Return the (X, Y) coordinate for the center point of the cell that contains the specified text.  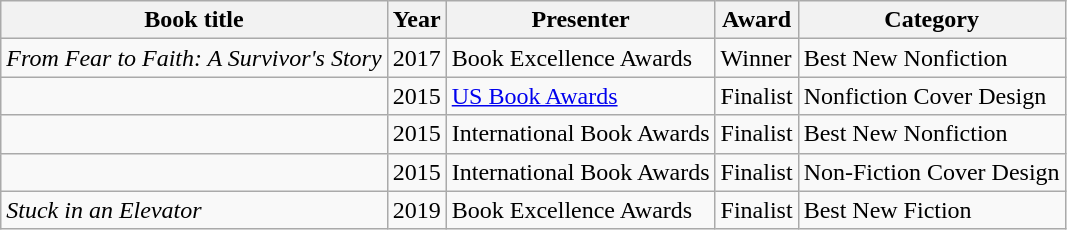
Presenter (580, 20)
Best New Fiction (932, 210)
Winner (756, 58)
2019 (416, 210)
Category (932, 20)
Year (416, 20)
Non-Fiction Cover Design (932, 172)
2017 (416, 58)
Stuck in an Elevator (194, 210)
From Fear to Faith: A Survivor's Story (194, 58)
US Book Awards (580, 96)
Nonfiction Cover Design (932, 96)
Award (756, 20)
Book title (194, 20)
